Scan for the cell matching the given text and deliver its (X, Y) coordinate at center. 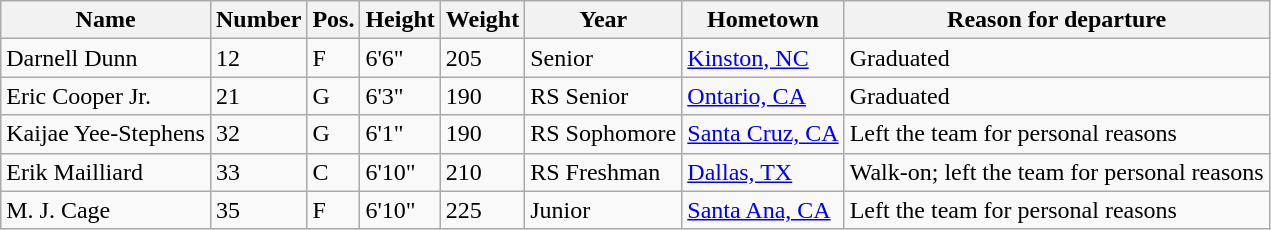
Number (258, 20)
Name (106, 20)
205 (482, 58)
Kinston, NC (763, 58)
Height (400, 20)
6'1" (400, 134)
12 (258, 58)
Pos. (334, 20)
Eric Cooper Jr. (106, 96)
Santa Ana, CA (763, 210)
Weight (482, 20)
35 (258, 210)
Junior (604, 210)
Santa Cruz, CA (763, 134)
RS Sophomore (604, 134)
Walk-on; left the team for personal reasons (1056, 172)
M. J. Cage (106, 210)
Darnell Dunn (106, 58)
RS Senior (604, 96)
21 (258, 96)
32 (258, 134)
C (334, 172)
Senior (604, 58)
Ontario, CA (763, 96)
Erik Mailliard (106, 172)
Dallas, TX (763, 172)
6'3" (400, 96)
210 (482, 172)
33 (258, 172)
Reason for departure (1056, 20)
Kaijae Yee-Stephens (106, 134)
Hometown (763, 20)
RS Freshman (604, 172)
Year (604, 20)
6'6" (400, 58)
225 (482, 210)
